Capture the cell that displays the provided text and extract its [X, Y] central coordinate. 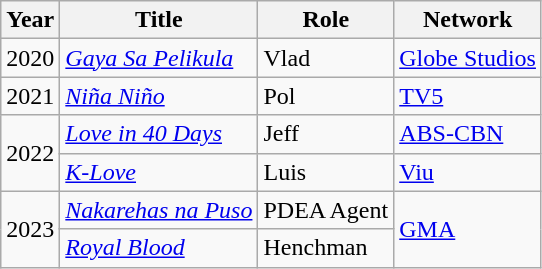
Network [468, 20]
Love in 40 Days [159, 134]
Gaya Sa Pelikula [159, 58]
PDEA Agent [326, 210]
2020 [30, 58]
Role [326, 20]
Jeff [326, 134]
2021 [30, 96]
Henchman [326, 248]
Niña Niño [159, 96]
TV5 [468, 96]
Pol [326, 96]
Year [30, 20]
Title [159, 20]
Royal Blood [159, 248]
Vlad [326, 58]
Luis [326, 172]
K-Love [159, 172]
Viu [468, 172]
2022 [30, 153]
GMA [468, 229]
ABS-CBN [468, 134]
Nakarehas na Puso [159, 210]
2023 [30, 229]
Globe Studios [468, 58]
